Return (x, y) of the center of cell containing provided text 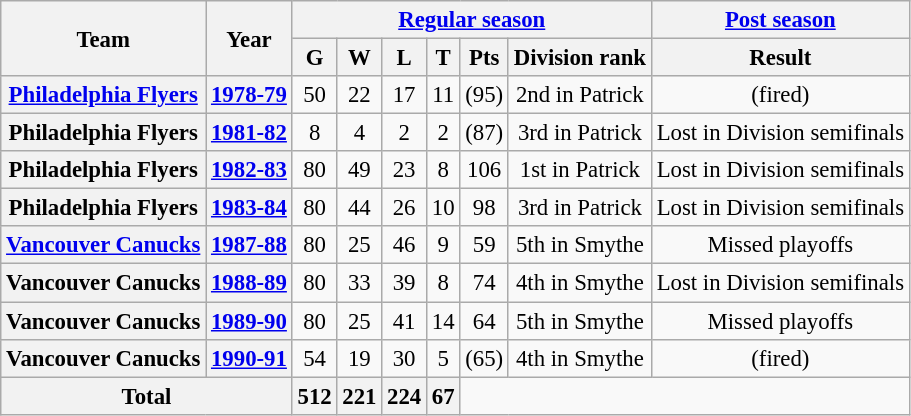
5 (442, 358)
54 (314, 358)
Regular season (472, 20)
30 (404, 358)
14 (442, 321)
Total (146, 396)
Year (250, 38)
L (404, 58)
1978-79 (250, 95)
64 (484, 321)
11 (442, 95)
10 (442, 208)
W (360, 58)
49 (360, 170)
2nd in Patrick (580, 95)
106 (484, 170)
1983-84 (250, 208)
4 (360, 133)
512 (314, 396)
(65) (484, 358)
221 (360, 396)
23 (404, 170)
39 (404, 283)
33 (360, 283)
1981-82 (250, 133)
1989-90 (250, 321)
(95) (484, 95)
1988-89 (250, 283)
Pts (484, 58)
224 (404, 396)
G (314, 58)
19 (360, 358)
1990-91 (250, 358)
1st in Patrick (580, 170)
Result (780, 58)
26 (404, 208)
1982-83 (250, 170)
44 (360, 208)
67 (442, 396)
41 (404, 321)
98 (484, 208)
46 (404, 245)
50 (314, 95)
Team (104, 38)
22 (360, 95)
Post season (780, 20)
1987-88 (250, 245)
59 (484, 245)
17 (404, 95)
9 (442, 245)
(87) (484, 133)
74 (484, 283)
T (442, 58)
Division rank (580, 58)
